Capture the cell that displays the provided text and extract its (x, y) central coordinate. 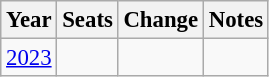
Year (29, 20)
Change (160, 20)
Notes (236, 20)
Seats (88, 20)
2023 (29, 58)
